Detect which cell encompasses the target text, then output its [x, y] center coordinate. 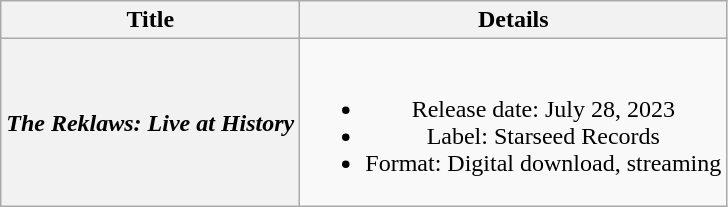
Details [514, 20]
Release date: July 28, 2023Label: Starseed RecordsFormat: Digital download, streaming [514, 122]
The Reklaws: Live at History [150, 122]
Title [150, 20]
